Determine the (x, y) coordinate at the center of the cell enclosing the given text.  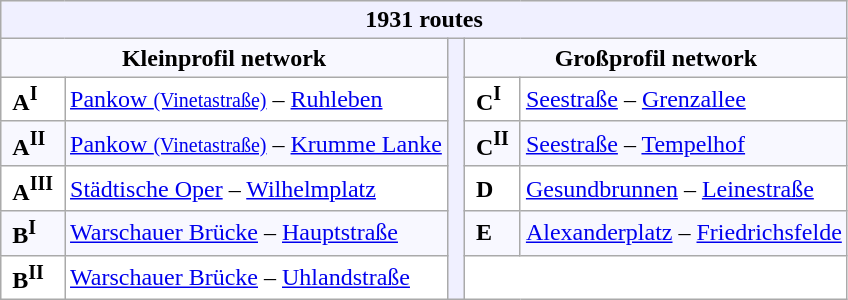
1931 routes (424, 20)
Pankow (Vinetastraße) – Krumme Lanke (256, 144)
E (492, 234)
Warschauer Brücke – Hauptstraße (256, 234)
D (492, 188)
CI (492, 100)
Großprofil network (656, 58)
CII (492, 144)
AI (33, 100)
Städtische Oper – Wilhelmplatz (256, 188)
Alexanderplatz – Friedrichsfelde (684, 234)
Kleinprofil network (224, 58)
AII (33, 144)
Seestraße – Grenzallee (684, 100)
Pankow (Vinetastraße) – Ruhleben (256, 100)
Seestraße – Tempelhof (684, 144)
BI (33, 234)
BII (33, 278)
Warschauer Brücke – Uhlandstraße (256, 278)
AIII (33, 188)
Gesundbrunnen – Leinestraße (684, 188)
